Determine the (x, y) coordinate at the center of the cell enclosing the given text.  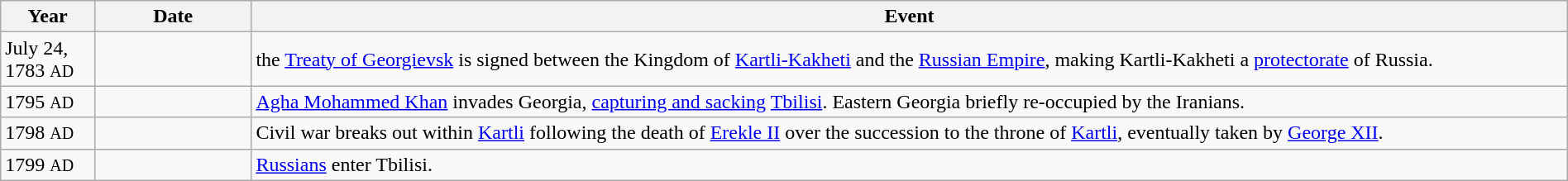
Civil war breaks out within Kartli following the death of Erekle II over the succession to the throne of Kartli, eventually taken by George XII. (910, 133)
1799 AD (48, 164)
July 24, 1783 AD (48, 60)
Russians enter Tbilisi. (910, 164)
1798 AD (48, 133)
Year (48, 17)
1795 AD (48, 102)
Event (910, 17)
Date (172, 17)
Agha Mohammed Khan invades Georgia, capturing and sacking Tbilisi. Eastern Georgia briefly re-occupied by the Iranians. (910, 102)
the Treaty of Georgievsk is signed between the Kingdom of Kartli-Kakheti and the Russian Empire, making Kartli-Kakheti a protectorate of Russia. (910, 60)
